Pinpoint the cell where the given text exists, returning its [x, y] midpoint coordinate. 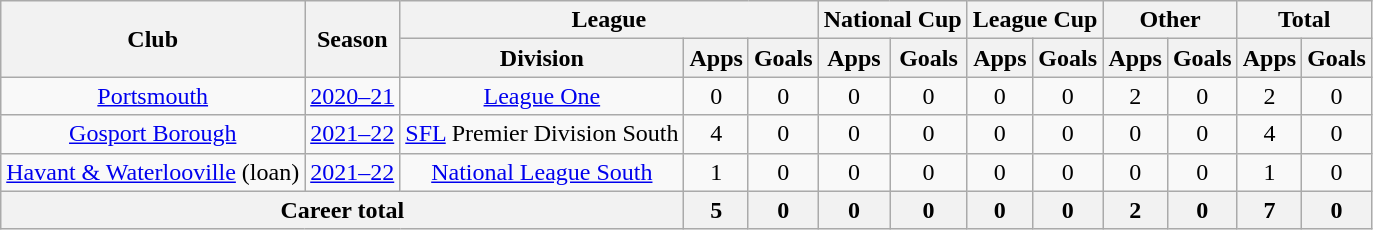
7 [1269, 210]
League One [542, 96]
Season [352, 39]
League Cup [1035, 20]
Havant & Waterlooville (loan) [153, 172]
Gosport Borough [153, 134]
National Cup [892, 20]
Other [1170, 20]
National League South [542, 172]
Portsmouth [153, 96]
5 [716, 210]
SFL Premier Division South [542, 134]
Club [153, 39]
Total [1304, 20]
Division [542, 58]
Career total [342, 210]
League [609, 20]
2020–21 [352, 96]
